Search for the cell housing the specified text and yield its [X, Y] center coordinate. 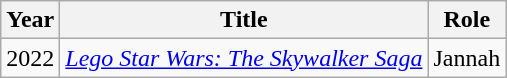
Title [244, 20]
Role [467, 20]
Year [30, 20]
Lego Star Wars: The Skywalker Saga [244, 58]
Jannah [467, 58]
2022 [30, 58]
